Return the (x, y) coordinate for the center point of the cell that contains the specified text.  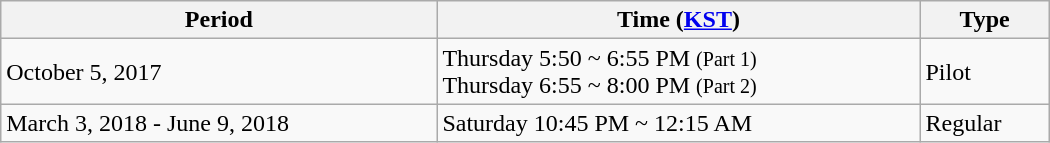
October 5, 2017 (219, 72)
Type (984, 20)
Regular (984, 123)
March 3, 2018 - June 9, 2018 (219, 123)
Thursday 5:50 ~ 6:55 PM (Part 1)Thursday 6:55 ~ 8:00 PM (Part 2) (678, 72)
Saturday 10:45 PM ~ 12:15 AM (678, 123)
Time (KST) (678, 20)
Period (219, 20)
Pilot (984, 72)
